Find where the given text appears and provide that cell's center as (X, Y) coordinate. 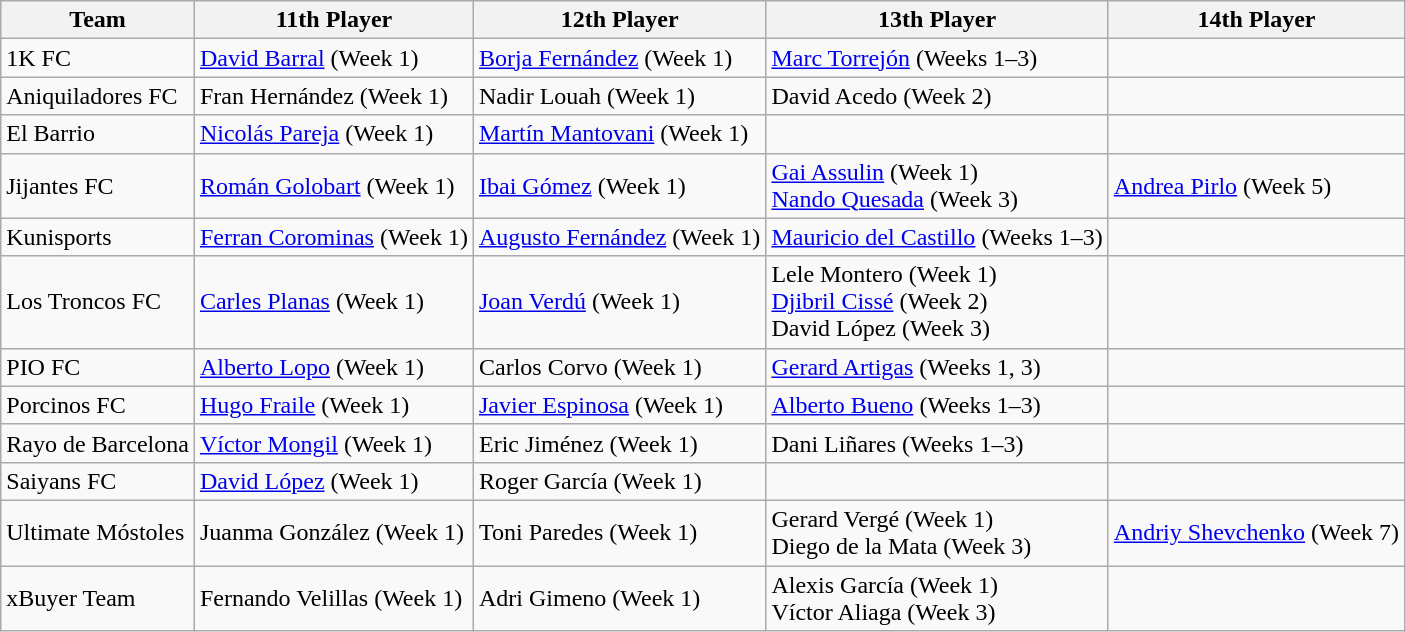
Román Golobart (Week 1) (334, 186)
12th Player (619, 20)
Roger García (Week 1) (619, 481)
Toni Paredes (Week 1) (619, 532)
El Barrio (98, 134)
Ferran Corominas (Week 1) (334, 237)
xBuyer Team (98, 598)
Nadir Louah (Week 1) (619, 96)
Kunisports (98, 237)
Alberto Bueno (Weeks 1–3) (937, 405)
Nicolás Pareja (Week 1) (334, 134)
Ultimate Móstoles (98, 532)
13th Player (937, 20)
David Barral (Week 1) (334, 58)
Ibai Gómez (Week 1) (619, 186)
Aniquiladores FC (98, 96)
Víctor Mongil (Week 1) (334, 443)
Jijantes FC (98, 186)
Martín Mantovani (Week 1) (619, 134)
David Acedo (Week 2) (937, 96)
Saiyans FC (98, 481)
Dani Liñares (Weeks 1–3) (937, 443)
Team (98, 20)
David López (Week 1) (334, 481)
Fernando Velillas (Week 1) (334, 598)
Hugo Fraile (Week 1) (334, 405)
Juanma González (Week 1) (334, 532)
Marc Torrejón (Weeks 1–3) (937, 58)
Mauricio del Castillo (Weeks 1–3) (937, 237)
PIO FC (98, 367)
Gai Assulin (Week 1) Nando Quesada (Week 3) (937, 186)
1K FC (98, 58)
Rayo de Barcelona (98, 443)
Porcinos FC (98, 405)
11th Player (334, 20)
Lele Montero (Week 1) Djibril Cissé (Week 2) David López (Week 3) (937, 302)
Javier Espinosa (Week 1) (619, 405)
Carles Planas (Week 1) (334, 302)
Gerard Artigas (Weeks 1, 3) (937, 367)
Adri Gimeno (Week 1) (619, 598)
Alberto Lopo (Week 1) (334, 367)
Gerard Vergé (Week 1) Diego de la Mata (Week 3) (937, 532)
Los Troncos FC (98, 302)
Borja Fernández (Week 1) (619, 58)
Alexis García (Week 1) Víctor Aliaga (Week 3) (937, 598)
Fran Hernández (Week 1) (334, 96)
Andrea Pirlo (Week 5) (1256, 186)
Joan Verdú (Week 1) (619, 302)
Andriy Shevchenko (Week 7) (1256, 532)
14th Player (1256, 20)
Carlos Corvo (Week 1) (619, 367)
Augusto Fernández (Week 1) (619, 237)
Eric Jiménez (Week 1) (619, 443)
